Output the [X, Y] coordinate of the center of the cell containing the given text.  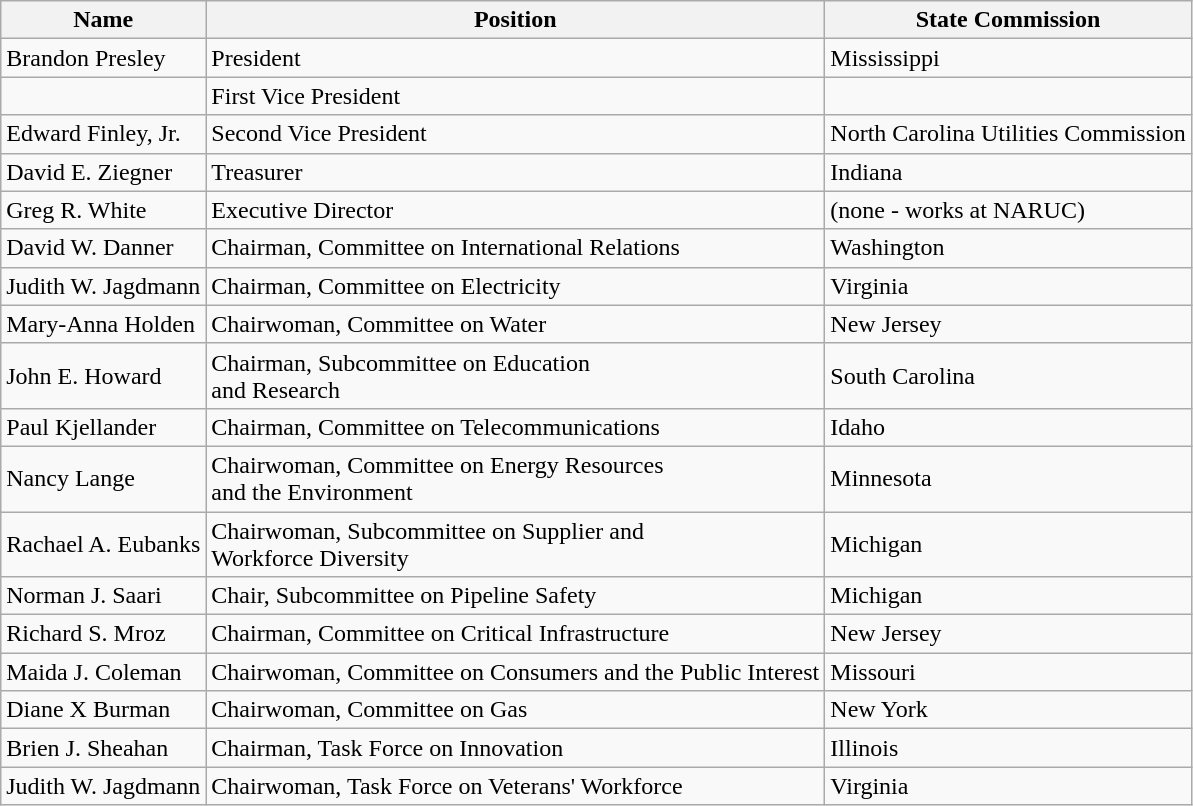
Chairman, Committee on International Relations [516, 248]
Chair, Subcommittee on Pipeline Safety [516, 596]
John E. Howard [104, 376]
Minnesota [1008, 478]
Chairman, Subcommittee on Educationand Research [516, 376]
Chairwoman, Committee on Energy Resourcesand the Environment [516, 478]
Indiana [1008, 172]
North Carolina Utilities Commission [1008, 134]
Mississippi [1008, 58]
President [516, 58]
Washington [1008, 248]
Position [516, 20]
Illinois [1008, 748]
Norman J. Saari [104, 596]
First Vice President [516, 96]
Richard S. Mroz [104, 634]
Chairwoman, Task Force on Veterans' Workforce [516, 786]
Executive Director [516, 210]
(none - works at NARUC) [1008, 210]
Paul Kjellander [104, 427]
Chairman, Committee on Electricity [516, 286]
Nancy Lange [104, 478]
Maida J. Coleman [104, 672]
New York [1008, 710]
Diane X Burman [104, 710]
Brien J. Sheahan [104, 748]
South Carolina [1008, 376]
Chairman, Task Force on Innovation [516, 748]
David W. Danner [104, 248]
Second Vice President [516, 134]
Chairman, Committee on Telecommunications [516, 427]
Treasurer [516, 172]
Brandon Presley [104, 58]
Chairwoman, Subcommittee on Supplier andWorkforce Diversity [516, 544]
Chairwoman, Committee on Consumers and the Public Interest [516, 672]
Greg R. White [104, 210]
Rachael A. Eubanks [104, 544]
Chairman, Committee on Critical Infrastructure [516, 634]
David E. Ziegner [104, 172]
State Commission [1008, 20]
Name [104, 20]
Mary-Anna Holden [104, 324]
Chairwoman, Committee on Water [516, 324]
Chairwoman, Committee on Gas [516, 710]
Missouri [1008, 672]
Edward Finley, Jr. [104, 134]
Idaho [1008, 427]
